From the cell containing the given text, extract its center point as [X, Y] coordinate. 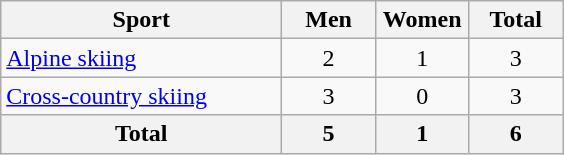
Alpine skiing [142, 58]
0 [422, 96]
6 [516, 134]
Cross-country skiing [142, 96]
Men [329, 20]
2 [329, 58]
5 [329, 134]
Sport [142, 20]
Women [422, 20]
